Pinpoint the cell where the given text exists, returning its (x, y) midpoint coordinate. 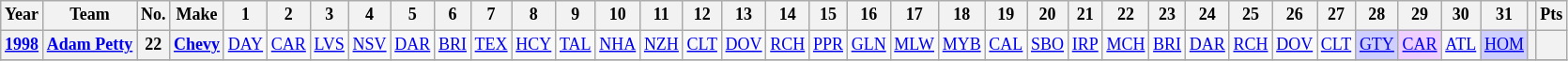
10 (618, 15)
NZH (662, 45)
DAY (245, 45)
SBO (1048, 45)
MYB (961, 45)
NHA (618, 45)
14 (788, 15)
Adam Petty (89, 45)
5 (413, 15)
18 (961, 15)
9 (576, 15)
PPR (828, 45)
HOM (1504, 45)
29 (1420, 15)
11 (662, 15)
MLW (915, 45)
25 (1251, 15)
Team (89, 15)
1 (245, 15)
23 (1168, 15)
28 (1377, 15)
LVS (329, 45)
19 (1007, 15)
16 (869, 15)
TAL (576, 45)
ATL (1461, 45)
30 (1461, 15)
24 (1207, 15)
15 (828, 15)
31 (1504, 15)
7 (491, 15)
GTY (1377, 45)
2 (288, 15)
No. (154, 15)
12 (702, 15)
NSV (370, 45)
GLN (869, 45)
4 (370, 15)
Make (197, 15)
Pts (1551, 15)
17 (915, 15)
6 (453, 15)
MCH (1126, 45)
Year (23, 15)
27 (1337, 15)
3 (329, 15)
IRP (1085, 45)
HCY (533, 45)
21 (1085, 15)
8 (533, 15)
20 (1048, 15)
Chevy (197, 45)
26 (1295, 15)
TEX (491, 45)
CAL (1007, 45)
1998 (23, 45)
13 (744, 15)
